For the text-containing cell, return its midpoint in [X, Y] coordinate format. 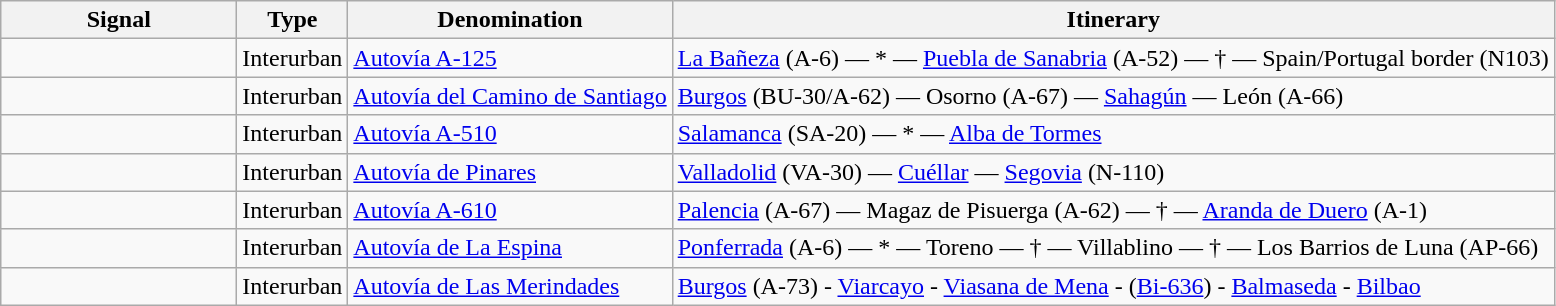
Burgos (A-73) - Viarcayo - Viasana de Mena - (Bi-636) - Balmaseda - Bilbao [1113, 286]
Valladolid (VA-30) — Cuéllar — Segovia (N-110) [1113, 172]
Autovía A-610 [510, 210]
Ponferrada (A-6) — * — Toreno — † — Villablino — † — Los Barrios de Luna (AP-66) [1113, 248]
Autovía de La Espina [510, 248]
Denomination [510, 20]
Burgos (BU-30/A-62) — Osorno (A-67) — Sahagún — León (A-66) [1113, 96]
Itinerary [1113, 20]
Salamanca (SA-20) — * — Alba de Tormes [1113, 134]
Autovía del Camino de Santiago [510, 96]
Type [292, 20]
La Bañeza (A-6) — * — Puebla de Sanabria (A-52) — † — Spain/Portugal border (N103) [1113, 58]
Autovía de Las Merindades [510, 286]
Palencia (A-67) — Magaz de Pisuerga (A-62) — † — Aranda de Duero (A-1) [1113, 210]
Autovía de Pinares [510, 172]
Autovía A-510 [510, 134]
Signal [119, 20]
Autovía A-125 [510, 58]
